Detect which cell encompasses the target text, then output its (x, y) center coordinate. 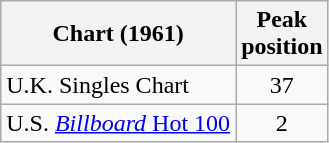
U.K. Singles Chart (118, 85)
2 (282, 123)
Peakposition (282, 34)
Chart (1961) (118, 34)
37 (282, 85)
U.S. Billboard Hot 100 (118, 123)
